Determine the (X, Y) coordinate at the center of the cell enclosing the given text.  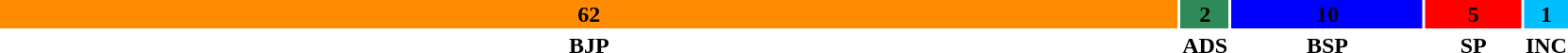
5 (1474, 14)
62 (589, 14)
10 (1327, 14)
1 (1545, 14)
2 (1206, 14)
